Find where the given text appears and provide that cell's center as (X, Y) coordinate. 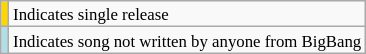
Indicates song not written by anyone from BigBang (187, 40)
Indicates single release (187, 14)
